From the cell containing the given text, extract its center point as (x, y) coordinate. 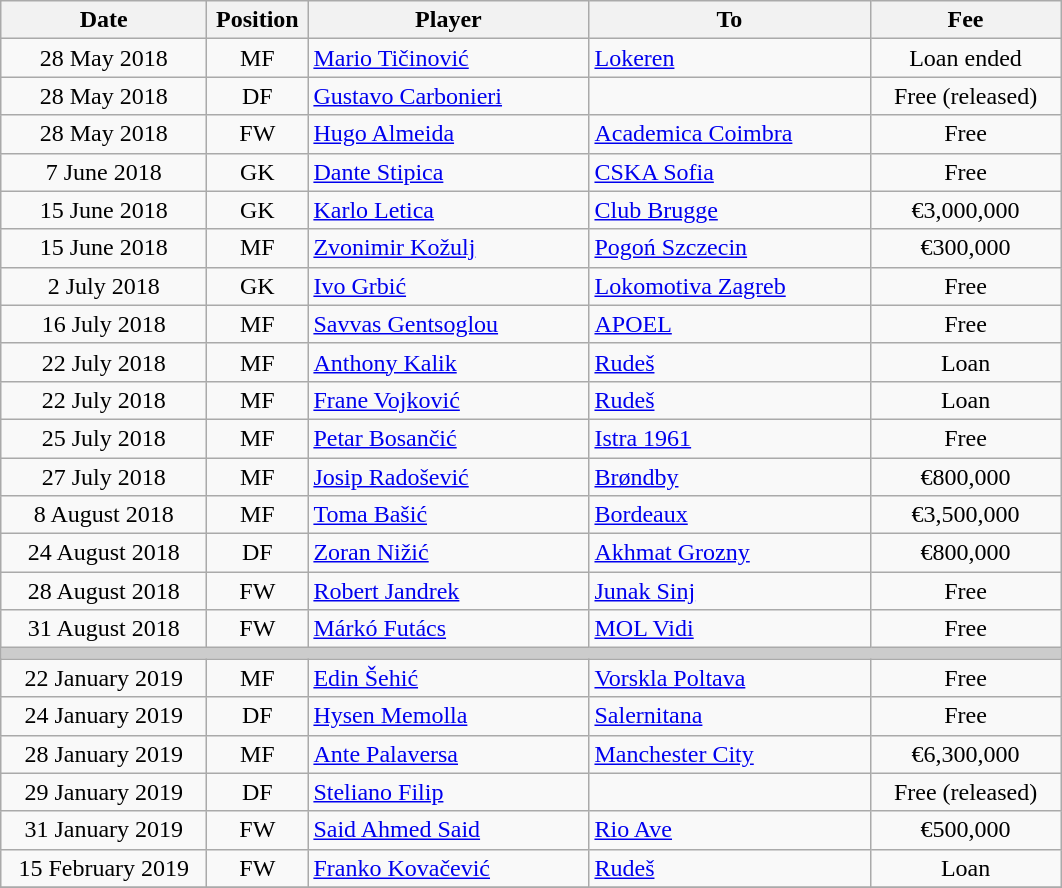
Manchester City (730, 754)
Franko Kovačević (448, 868)
Player (448, 20)
Date (104, 20)
28 January 2019 (104, 754)
8 August 2018 (104, 515)
Hysen Memolla (448, 716)
2 July 2018 (104, 286)
€3,500,000 (966, 515)
Salernitana (730, 716)
€500,000 (966, 830)
Istra 1961 (730, 438)
25 July 2018 (104, 438)
Zoran Nižić (448, 553)
Pogoń Szczecin (730, 248)
€3,000,000 (966, 210)
Steliano Filip (448, 792)
Hugo Almeida (448, 134)
APOEL (730, 324)
29 January 2019 (104, 792)
31 August 2018 (104, 629)
28 August 2018 (104, 591)
Josip Radošević (448, 477)
Vorskla Poltava (730, 678)
27 July 2018 (104, 477)
Savvas Gentsoglou (448, 324)
Petar Bosančić (448, 438)
CSKA Sofia (730, 172)
7 June 2018 (104, 172)
Position (258, 20)
Toma Bašić (448, 515)
€6,300,000 (966, 754)
24 August 2018 (104, 553)
15 February 2019 (104, 868)
Rio Ave (730, 830)
Robert Jandrek (448, 591)
Lokeren (730, 58)
Gustavo Carbonieri (448, 96)
24 January 2019 (104, 716)
Edin Šehić (448, 678)
Frane Vojković (448, 400)
Club Brugge (730, 210)
Bordeaux (730, 515)
16 July 2018 (104, 324)
€300,000 (966, 248)
Loan ended (966, 58)
Akhmat Grozny (730, 553)
Zvonimir Kožulj (448, 248)
Ivo Grbić (448, 286)
Fee (966, 20)
31 January 2019 (104, 830)
Dante Stipica (448, 172)
To (730, 20)
Academica Coimbra (730, 134)
Junak Sinj (730, 591)
22 January 2019 (104, 678)
MOL Vidi (730, 629)
Anthony Kalik (448, 362)
Brøndby (730, 477)
Ante Palaversa (448, 754)
Márkó Futács (448, 629)
Lokomotiva Zagreb (730, 286)
Mario Tičinović (448, 58)
Karlo Letica (448, 210)
Said Ahmed Said (448, 830)
